Return the (x, y) coordinate for the center point of the cell that contains the specified text.  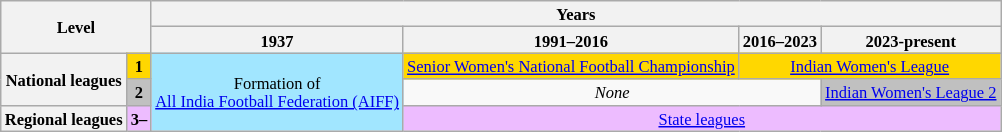
1 (140, 66)
Level (76, 27)
1937 (277, 40)
Indian Women's League (870, 66)
State leagues (702, 118)
1991–2016 (571, 40)
2016–2023 (780, 40)
3– (140, 118)
Formation of All India Football Federation (AIFF) (277, 92)
2 (140, 92)
Senior Women's National Football Championship (571, 66)
Indian Women's League 2 (910, 92)
Years (576, 14)
None (612, 92)
2023-present (910, 40)
Regional leagues (64, 118)
National leagues (64, 79)
